Provide the [x, y] coordinate of the cell's center where the given text is located.  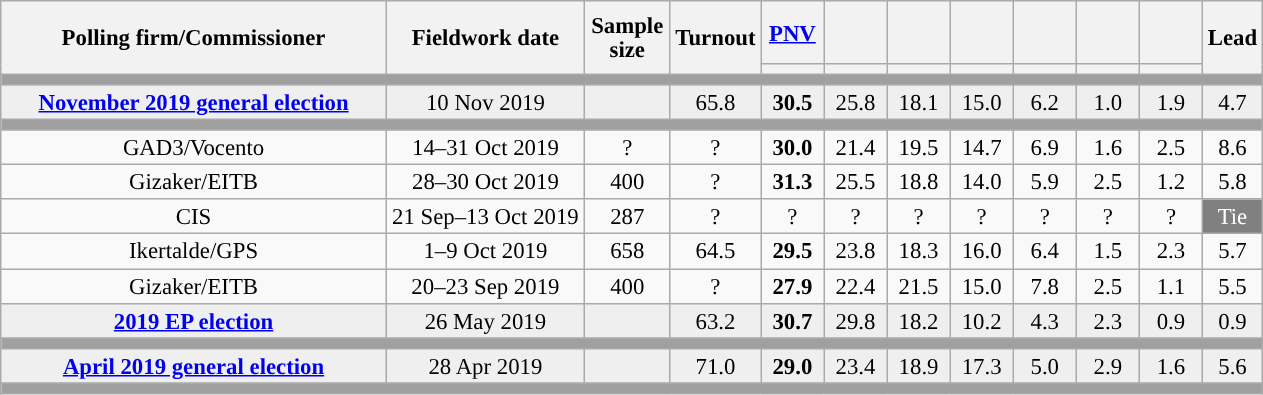
23.8 [856, 252]
Sample size [627, 38]
1–9 Oct 2019 [485, 252]
658 [627, 252]
16.0 [982, 252]
2.9 [1108, 366]
1.9 [1170, 102]
63.2 [716, 320]
14.7 [982, 148]
2019 EP election [194, 320]
30.0 [792, 148]
20–23 Sep 2019 [485, 286]
PNV [792, 32]
21.4 [856, 148]
Turnout [716, 38]
7.8 [1044, 286]
1.1 [1170, 286]
10.2 [982, 320]
18.8 [918, 182]
6.4 [1044, 252]
6.9 [1044, 148]
14.0 [982, 182]
14–31 Oct 2019 [485, 148]
Fieldwork date [485, 38]
26 May 2019 [485, 320]
18.1 [918, 102]
27.9 [792, 286]
21 Sep–13 Oct 2019 [485, 218]
Tie [1232, 218]
31.3 [792, 182]
Ikertalde/GPS [194, 252]
64.5 [716, 252]
CIS [194, 218]
21.5 [918, 286]
29.0 [792, 366]
25.5 [856, 182]
17.3 [982, 366]
Polling firm/Commissioner [194, 38]
19.5 [918, 148]
1.0 [1108, 102]
Lead [1232, 38]
28–30 Oct 2019 [485, 182]
30.5 [792, 102]
8.6 [1232, 148]
November 2019 general election [194, 102]
5.0 [1044, 366]
5.9 [1044, 182]
287 [627, 218]
1.5 [1108, 252]
29.8 [856, 320]
65.8 [716, 102]
18.3 [918, 252]
6.2 [1044, 102]
4.7 [1232, 102]
April 2019 general election [194, 366]
18.2 [918, 320]
5.5 [1232, 286]
30.7 [792, 320]
71.0 [716, 366]
5.7 [1232, 252]
1.2 [1170, 182]
28 Apr 2019 [485, 366]
18.9 [918, 366]
23.4 [856, 366]
5.8 [1232, 182]
29.5 [792, 252]
22.4 [856, 286]
5.6 [1232, 366]
10 Nov 2019 [485, 102]
25.8 [856, 102]
GAD3/Vocento [194, 148]
4.3 [1044, 320]
